Extract the [x, y] coordinate from the center of the cell holding the provided text.  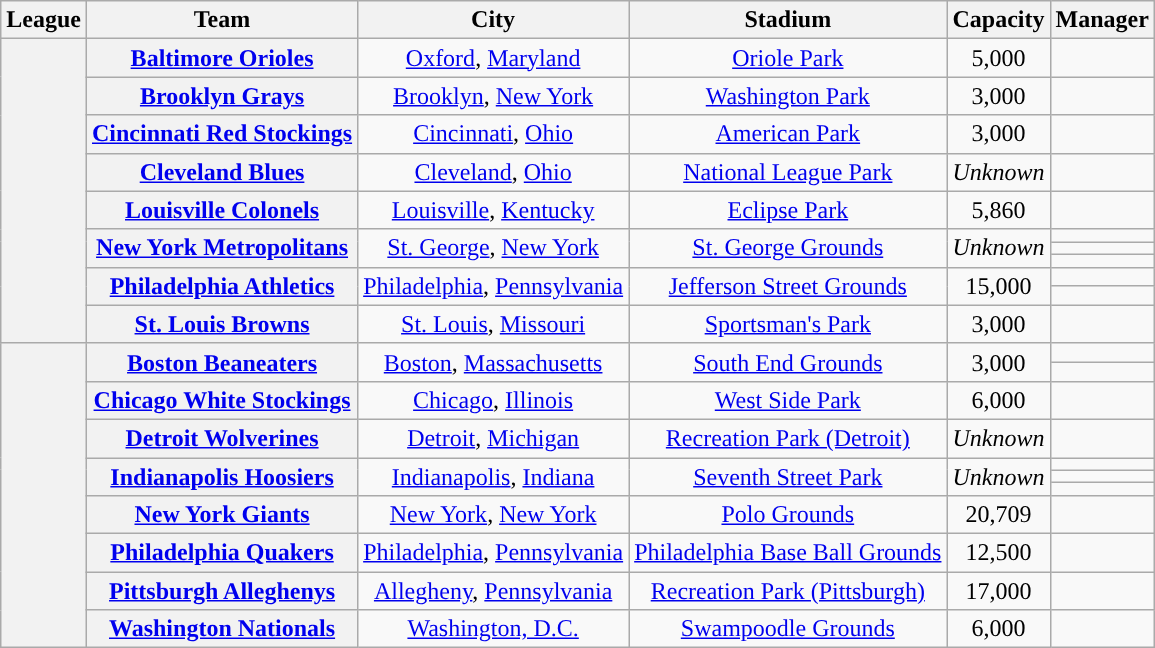
New York Metropolitans [222, 248]
Indianapolis, Indiana [494, 477]
Cleveland, Ohio [494, 172]
Stadium [788, 20]
Sportsman's Park [788, 324]
Cincinnati Red Stockings [222, 134]
Swampoodle Grounds [788, 629]
Washington Nationals [222, 629]
Manager [1102, 20]
New York Giants [222, 515]
Capacity [998, 20]
12,500 [998, 553]
St. Louis Browns [222, 324]
5,000 [998, 58]
South End Grounds [788, 362]
Oxford, Maryland [494, 58]
Chicago, Illinois [494, 400]
St. George, New York [494, 248]
Washington, D.C. [494, 629]
Detroit Wolverines [222, 438]
City [494, 20]
20,709 [998, 515]
St. George Grounds [788, 248]
Jefferson Street Grounds [788, 286]
American Park [788, 134]
Baltimore Orioles [222, 58]
Team [222, 20]
Brooklyn, New York [494, 96]
West Side Park [788, 400]
Philadelphia Quakers [222, 553]
Boston Beaneaters [222, 362]
Eclipse Park [788, 210]
Oriole Park [788, 58]
Cleveland Blues [222, 172]
Brooklyn Grays [222, 96]
League [44, 20]
17,000 [998, 591]
Recreation Park (Pittsburgh) [788, 591]
Polo Grounds [788, 515]
St. Louis, Missouri [494, 324]
Boston, Massachusetts [494, 362]
Chicago White Stockings [222, 400]
Pittsburgh Alleghenys [222, 591]
Seventh Street Park [788, 477]
Cincinnati, Ohio [494, 134]
Detroit, Michigan [494, 438]
Allegheny, Pennsylvania [494, 591]
15,000 [998, 286]
Recreation Park (Detroit) [788, 438]
Indianapolis Hoosiers [222, 477]
5,860 [998, 210]
Louisville Colonels [222, 210]
National League Park [788, 172]
Louisville, Kentucky [494, 210]
Philadelphia Base Ball Grounds [788, 553]
Philadelphia Athletics [222, 286]
Washington Park [788, 96]
New York, New York [494, 515]
